Scan for the cell matching the given text and deliver its (X, Y) coordinate at center. 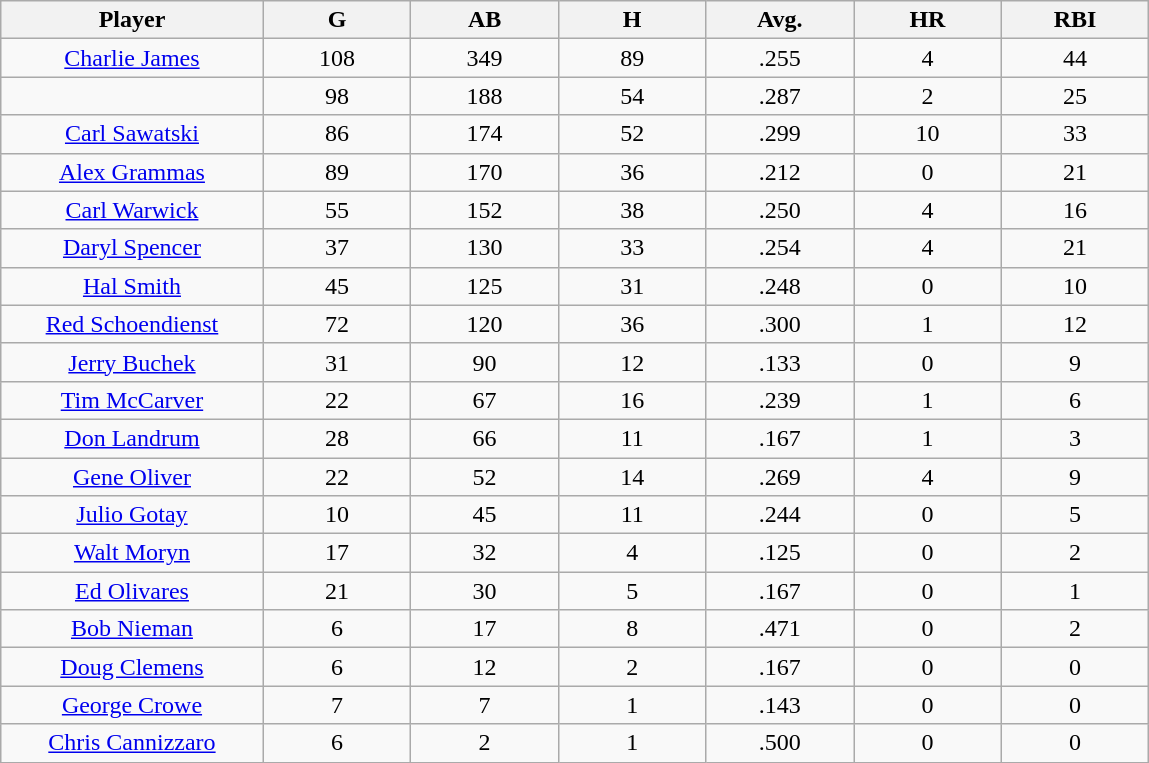
170 (485, 172)
54 (632, 96)
28 (337, 438)
Julio Gotay (132, 515)
37 (337, 248)
.255 (780, 58)
Hal Smith (132, 286)
Ed Olivares (132, 591)
.500 (780, 743)
H (632, 20)
Charlie James (132, 58)
72 (337, 324)
3 (1075, 438)
188 (485, 96)
.125 (780, 553)
14 (632, 477)
AB (485, 20)
Tim McCarver (132, 400)
Chris Cannizzaro (132, 743)
66 (485, 438)
Gene Oliver (132, 477)
.212 (780, 172)
Avg. (780, 20)
8 (632, 629)
108 (337, 58)
Doug Clemens (132, 667)
67 (485, 400)
.248 (780, 286)
86 (337, 134)
130 (485, 248)
.244 (780, 515)
RBI (1075, 20)
Carl Warwick (132, 210)
Bob Nieman (132, 629)
.143 (780, 705)
Alex Grammas (132, 172)
Carl Sawatski (132, 134)
G (337, 20)
174 (485, 134)
.133 (780, 362)
Daryl Spencer (132, 248)
.239 (780, 400)
98 (337, 96)
125 (485, 286)
Red Schoendienst (132, 324)
349 (485, 58)
.300 (780, 324)
Walt Moryn (132, 553)
38 (632, 210)
120 (485, 324)
.250 (780, 210)
George Crowe (132, 705)
44 (1075, 58)
.269 (780, 477)
32 (485, 553)
.254 (780, 248)
.287 (780, 96)
30 (485, 591)
Player (132, 20)
Jerry Buchek (132, 362)
.299 (780, 134)
152 (485, 210)
90 (485, 362)
25 (1075, 96)
55 (337, 210)
.471 (780, 629)
HR (928, 20)
Don Landrum (132, 438)
